Determine the (x, y) coordinate at the center of the cell enclosing the given text.  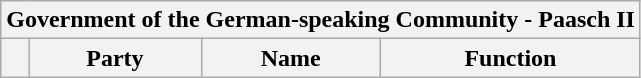
Name (290, 58)
Function (510, 58)
Government of the German-speaking Community - Paasch II (321, 20)
Party (115, 58)
